Return (X, Y) of the center of cell containing provided text 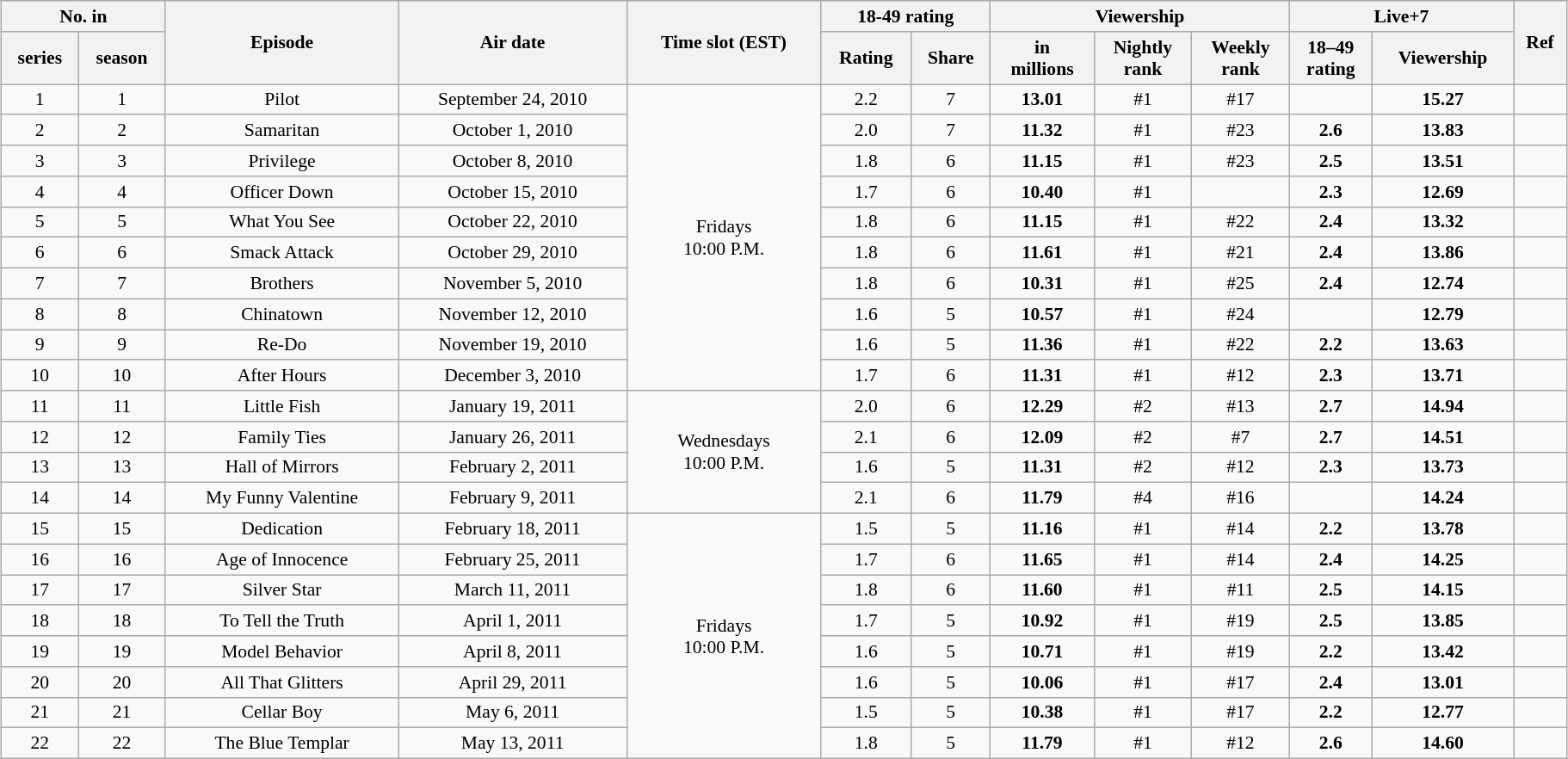
11.65 (1042, 559)
May 13, 2011 (513, 744)
14.60 (1442, 744)
September 24, 2010 (513, 100)
10.38 (1042, 713)
The Blue Templar (282, 744)
18–49 rating (1330, 59)
11.36 (1042, 345)
10.92 (1042, 621)
November 5, 2010 (513, 284)
12.69 (1442, 192)
season (122, 59)
Live+7 (1401, 16)
Rating (866, 59)
10.71 (1042, 651)
14.15 (1442, 590)
13.42 (1442, 651)
13.86 (1442, 253)
April 29, 2011 (513, 682)
No. in (84, 16)
14.24 (1442, 498)
Samaritan (282, 131)
Re-Do (282, 345)
April 8, 2011 (513, 651)
in millions (1042, 59)
Dedication (282, 529)
February 18, 2011 (513, 529)
10.06 (1042, 682)
Nightly rank (1143, 59)
October 1, 2010 (513, 131)
Privilege (282, 161)
Little Fish (282, 406)
11.32 (1042, 131)
December 3, 2010 (513, 376)
Family Ties (282, 437)
Age of Innocence (282, 559)
Smack Attack (282, 253)
12.77 (1442, 713)
14.94 (1442, 406)
Episode (282, 43)
May 6, 2011 (513, 713)
Ref (1540, 43)
Officer Down (282, 192)
February 25, 2011 (513, 559)
12.79 (1442, 314)
After Hours (282, 376)
October 29, 2010 (513, 253)
12.29 (1042, 406)
10.57 (1042, 314)
November 12, 2010 (513, 314)
13.32 (1442, 222)
October 22, 2010 (513, 222)
Chinatown (282, 314)
10.40 (1042, 192)
#24 (1241, 314)
13.78 (1442, 529)
13.51 (1442, 161)
Cellar Boy (282, 713)
October 15, 2010 (513, 192)
15.27 (1442, 100)
Silver Star (282, 590)
#25 (1241, 284)
Time slot (EST) (724, 43)
Hall of Mirrors (282, 467)
Wednesdays10:00 P.M. (724, 452)
My Funny Valentine (282, 498)
13.73 (1442, 467)
April 1, 2011 (513, 621)
Share (951, 59)
13.71 (1442, 376)
January 26, 2011 (513, 437)
18-49 rating (905, 16)
13.63 (1442, 345)
Brothers (282, 284)
#4 (1143, 498)
October 8, 2010 (513, 161)
11.16 (1042, 529)
#21 (1241, 253)
11.60 (1042, 590)
Air date (513, 43)
10.31 (1042, 284)
January 19, 2011 (513, 406)
Model Behavior (282, 651)
November 19, 2010 (513, 345)
Weekly rank (1241, 59)
13.85 (1442, 621)
12.74 (1442, 284)
To Tell the Truth (282, 621)
#11 (1241, 590)
#13 (1241, 406)
Pilot (282, 100)
11.61 (1042, 253)
#7 (1241, 437)
#16 (1241, 498)
All That Glitters (282, 682)
12.09 (1042, 437)
March 11, 2011 (513, 590)
February 9, 2011 (513, 498)
14.25 (1442, 559)
13.83 (1442, 131)
series (40, 59)
February 2, 2011 (513, 467)
What You See (282, 222)
14.51 (1442, 437)
